Determine the [X, Y] coordinate at the center of the cell enclosing the given text.  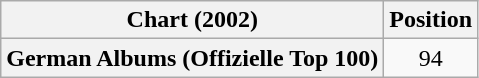
German Albums (Offizielle Top 100) [192, 58]
Chart (2002) [192, 20]
94 [431, 58]
Position [431, 20]
